Provide the [x, y] coordinate of the cell's center where the given text is located.  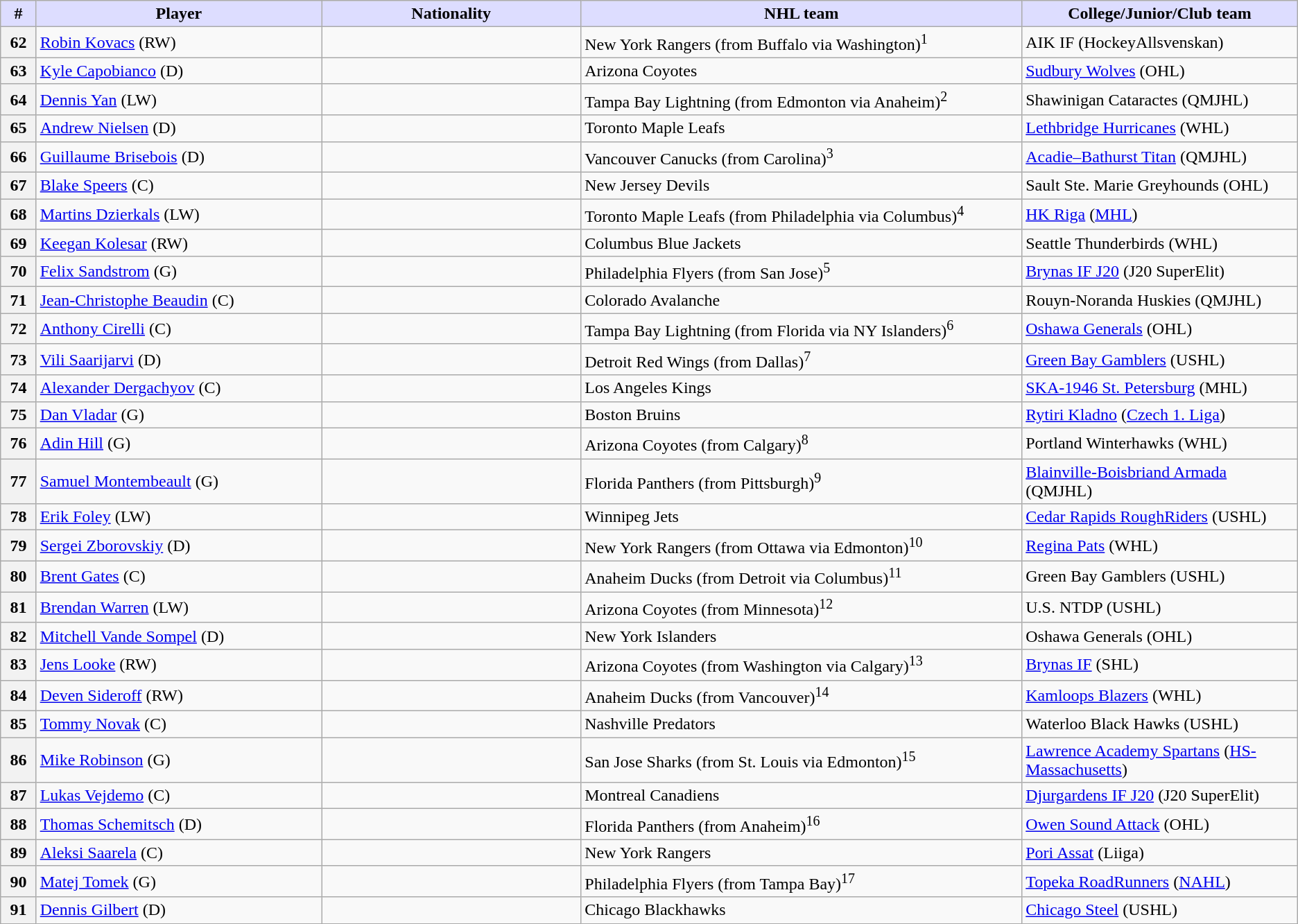
Anaheim Ducks (from Detroit via Columbus)11 [802, 577]
63 [18, 71]
Jens Looke (RW) [179, 665]
64 [18, 100]
NHL team [802, 14]
65 [18, 128]
AIK IF (HockeyAllsvenskan) [1160, 43]
Martins Dzierkals (LW) [179, 215]
Aleksi Saarela (C) [179, 853]
68 [18, 215]
82 [18, 636]
Anaheim Ducks (from Vancouver)14 [802, 696]
SKA-1946 St. Petersburg (MHL) [1160, 388]
89 [18, 853]
Thomas Schemitsch (D) [179, 825]
Brendan Warren (LW) [179, 607]
San Jose Sharks (from St. Louis via Edmonton)15 [802, 760]
Arizona Coyotes (from Washington via Calgary)13 [802, 665]
Deven Sideroff (RW) [179, 696]
Sudbury Wolves (OHL) [1160, 71]
Rytiri Kladno (Czech 1. Liga) [1160, 415]
Owen Sound Attack (OHL) [1160, 825]
Philadelphia Flyers (from Tampa Bay)17 [802, 882]
New York Rangers (from Buffalo via Washington)1 [802, 43]
Blainville-Boisbriand Armada (QMJHL) [1160, 481]
Winnipeg Jets [802, 517]
Brynas IF J20 (J20 SuperElit) [1160, 272]
# [18, 14]
76 [18, 444]
Arizona Coyotes (from Minnesota)12 [802, 607]
Colorado Avalanche [802, 300]
Topeka RoadRunners (NAHL) [1160, 882]
Portland Winterhawks (WHL) [1160, 444]
77 [18, 481]
90 [18, 882]
Djurgardens IF J20 (J20 SuperElit) [1160, 796]
Arizona Coyotes [802, 71]
Boston Bruins [802, 415]
New York Islanders [802, 636]
Detroit Red Wings (from Dallas)7 [802, 359]
73 [18, 359]
Columbus Blue Jackets [802, 243]
College/Junior/Club team [1160, 14]
Lethbridge Hurricanes (WHL) [1160, 128]
Adin Hill (G) [179, 444]
New York Rangers [802, 853]
Dennis Yan (LW) [179, 100]
Cedar Rapids RoughRiders (USHL) [1160, 517]
Regina Pats (WHL) [1160, 546]
66 [18, 157]
Mike Robinson (G) [179, 760]
Tampa Bay Lightning (from Edmonton via Anaheim)2 [802, 100]
74 [18, 388]
Nationality [451, 14]
83 [18, 665]
Blake Speers (C) [179, 186]
91 [18, 910]
Brynas IF (SHL) [1160, 665]
Anthony Cirelli (C) [179, 329]
72 [18, 329]
Keegan Kolesar (RW) [179, 243]
Player [179, 14]
Philadelphia Flyers (from San Jose)5 [802, 272]
Felix Sandstrom (G) [179, 272]
Sergei Zborovskiy (D) [179, 546]
70 [18, 272]
Jean-Christophe Beaudin (C) [179, 300]
Brent Gates (C) [179, 577]
80 [18, 577]
79 [18, 546]
Shawinigan Cataractes (QMJHL) [1160, 100]
71 [18, 300]
Samuel Montembeault (G) [179, 481]
Kamloops Blazers (WHL) [1160, 696]
Sault Ste. Marie Greyhounds (OHL) [1160, 186]
Dennis Gilbert (D) [179, 910]
Waterloo Black Hawks (USHL) [1160, 724]
88 [18, 825]
Andrew Nielsen (D) [179, 128]
Toronto Maple Leafs [802, 128]
Arizona Coyotes (from Calgary)8 [802, 444]
Vili Saarijarvi (D) [179, 359]
New York Rangers (from Ottawa via Edmonton)10 [802, 546]
U.S. NTDP (USHL) [1160, 607]
Matej Tomek (G) [179, 882]
Lukas Vejdemo (C) [179, 796]
Montreal Canadiens [802, 796]
62 [18, 43]
Tampa Bay Lightning (from Florida via NY Islanders)6 [802, 329]
Los Angeles Kings [802, 388]
Lawrence Academy Spartans (HS-Massachusetts) [1160, 760]
HK Riga (MHL) [1160, 215]
Kyle Capobianco (D) [179, 71]
Tommy Novak (C) [179, 724]
Florida Panthers (from Anaheim)16 [802, 825]
81 [18, 607]
Chicago Blackhawks [802, 910]
78 [18, 517]
Mitchell Vande Sompel (D) [179, 636]
Rouyn-Noranda Huskies (QMJHL) [1160, 300]
New Jersey Devils [802, 186]
Vancouver Canucks (from Carolina)3 [802, 157]
67 [18, 186]
Pori Assat (Liiga) [1160, 853]
75 [18, 415]
Toronto Maple Leafs (from Philadelphia via Columbus)4 [802, 215]
86 [18, 760]
84 [18, 696]
Dan Vladar (G) [179, 415]
Chicago Steel (USHL) [1160, 910]
Guillaume Brisebois (D) [179, 157]
Florida Panthers (from Pittsburgh)9 [802, 481]
87 [18, 796]
69 [18, 243]
85 [18, 724]
Alexander Dergachyov (C) [179, 388]
Acadie–Bathurst Titan (QMJHL) [1160, 157]
Erik Foley (LW) [179, 517]
Seattle Thunderbirds (WHL) [1160, 243]
Robin Kovacs (RW) [179, 43]
Nashville Predators [802, 724]
